Find where the given text appears and provide that cell's center as [X, Y] coordinate. 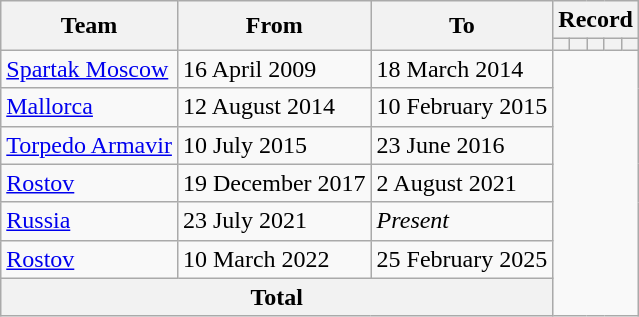
From [274, 26]
Mallorca [90, 107]
Torpedo Armavir [90, 145]
Russia [90, 221]
Team [90, 26]
To [462, 26]
12 August 2014 [274, 107]
Spartak Moscow [90, 69]
16 April 2009 [274, 69]
10 March 2022 [274, 259]
10 July 2015 [274, 145]
25 February 2025 [462, 259]
Record [596, 20]
19 December 2017 [274, 183]
23 June 2016 [462, 145]
18 March 2014 [462, 69]
Present [462, 221]
23 July 2021 [274, 221]
Total [277, 297]
2 August 2021 [462, 183]
10 February 2015 [462, 107]
